Locate the cell with the specified text and output its [X, Y] center coordinate. 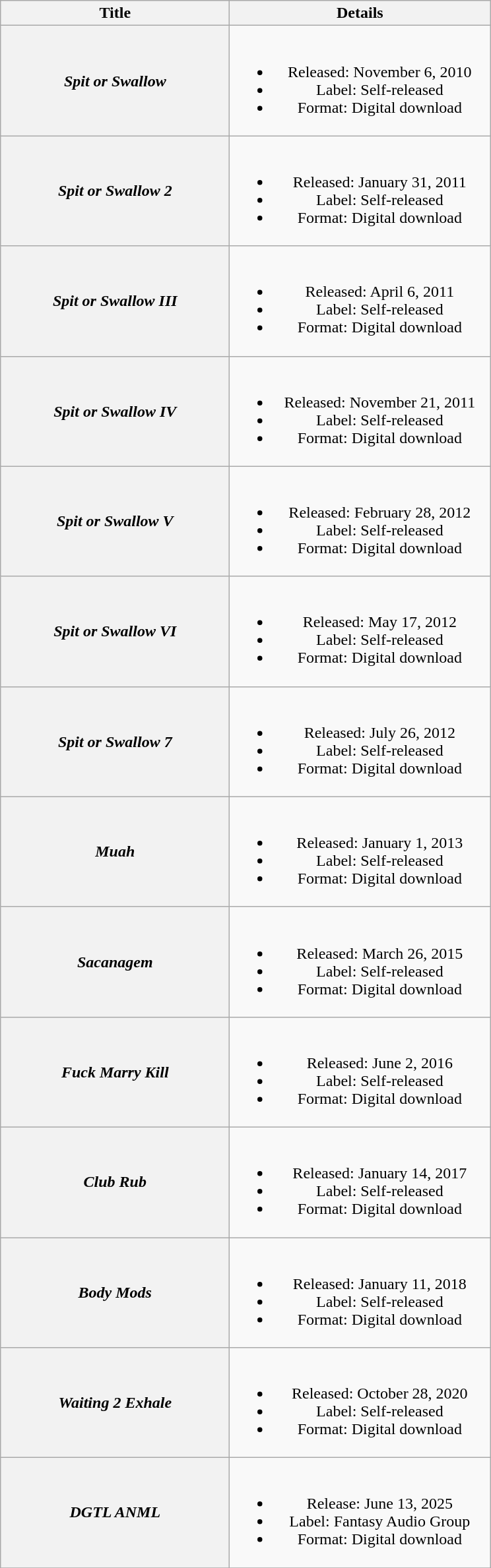
Released: October 28, 2020Label: Self-releasedFormat: Digital download [360, 1403]
Sacanagem [115, 961]
Released: November 6, 2010Label: Self-releasedFormat: Digital download [360, 80]
Release: June 13, 2025Label: Fantasy Audio GroupFormat: Digital download [360, 1513]
Body Mods [115, 1292]
Spit or Swallow VI [115, 632]
Title [115, 13]
Released: March 26, 2015Label: Self-releasedFormat: Digital download [360, 961]
Spit or Swallow 7 [115, 741]
Spit or Swallow [115, 80]
Fuck Marry Kill [115, 1072]
Released: July 26, 2012Label: Self-releasedFormat: Digital download [360, 741]
Released: January 14, 2017Label: Self-releasedFormat: Digital download [360, 1182]
DGTL ANML [115, 1513]
Released: January 1, 2013Label: Self-releasedFormat: Digital download [360, 852]
Released: January 11, 2018Label: Self-releasedFormat: Digital download [360, 1292]
Released: November 21, 2011Label: Self-releasedFormat: Digital download [360, 411]
Club Rub [115, 1182]
Released: May 17, 2012Label: Self-releasedFormat: Digital download [360, 632]
Spit or Swallow III [115, 301]
Spit or Swallow 2 [115, 191]
Released: April 6, 2011Label: Self-releasedFormat: Digital download [360, 301]
Details [360, 13]
Waiting 2 Exhale [115, 1403]
Released: February 28, 2012Label: Self-releasedFormat: Digital download [360, 521]
Spit or Swallow IV [115, 411]
Released: June 2, 2016Label: Self-releasedFormat: Digital download [360, 1072]
Spit or Swallow V [115, 521]
Muah [115, 852]
Released: January 31, 2011Label: Self-releasedFormat: Digital download [360, 191]
